Return the (X, Y) coordinate for the center point of the cell that contains the specified text.  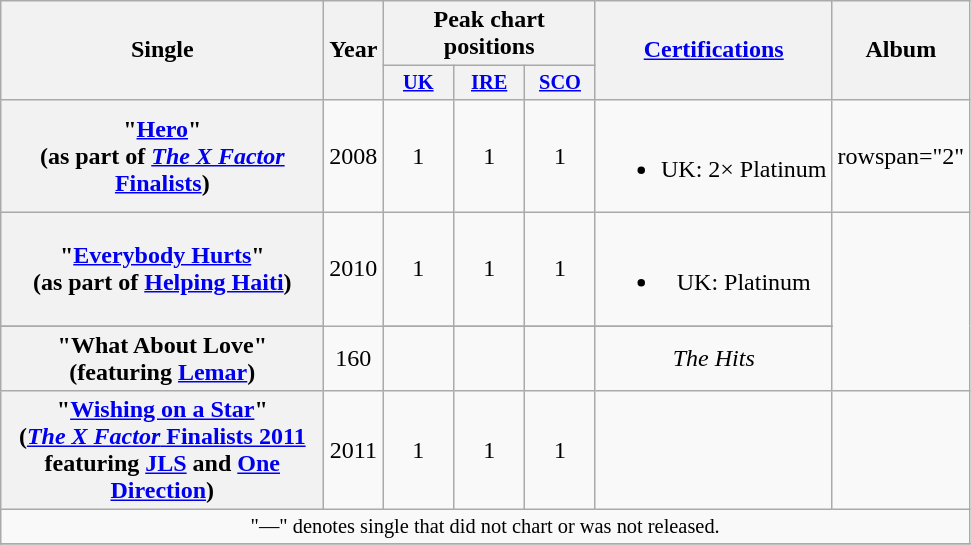
Certifications (714, 50)
"Wishing on a Star"(The X Factor Finalists 2011 featuring JLS and One Direction) (162, 450)
2010 (354, 270)
"What About Love"(featuring Lemar) (162, 358)
The Hits (714, 358)
"Everybody Hurts"(as part of Helping Haiti) (162, 270)
"—" denotes single that did not chart or was not released. (486, 527)
2008 (354, 156)
Album (901, 50)
IRE (490, 83)
UK (418, 83)
Single (162, 50)
Year (354, 50)
UK: Platinum (714, 270)
SCO (560, 83)
rowspan="2" (901, 156)
2011 (354, 450)
UK: 2× Platinum (714, 156)
160 (354, 358)
"Hero"(as part of The X Factor Finalists) (162, 156)
Peak chart positions (490, 34)
